Detect which cell encompasses the target text, then output its [X, Y] center coordinate. 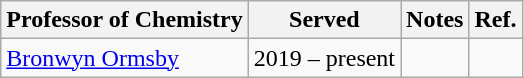
Bronwyn Ormsby [124, 58]
Notes [435, 20]
2019 – present [324, 58]
Ref. [496, 20]
Professor of Chemistry [124, 20]
Served [324, 20]
